Output the (X, Y) coordinate of the center of the cell containing the given text.  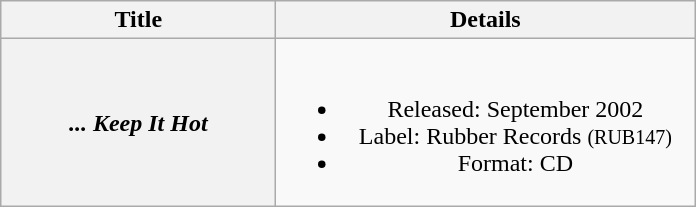
Details (486, 20)
... Keep It Hot (138, 122)
Title (138, 20)
Released: September 2002Label: Rubber Records (RUB147)Format: CD (486, 122)
